Provide the [x, y] coordinate of the cell's center where the given text is located.  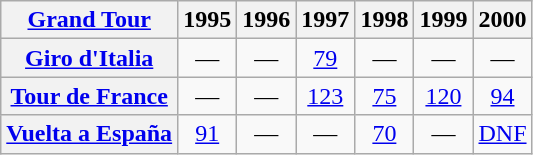
DNF [502, 134]
Vuelta a España [90, 134]
1995 [208, 20]
Tour de France [90, 96]
2000 [502, 20]
Grand Tour [90, 20]
79 [326, 58]
1996 [266, 20]
75 [384, 96]
91 [208, 134]
123 [326, 96]
70 [384, 134]
120 [444, 96]
94 [502, 96]
1999 [444, 20]
1997 [326, 20]
Giro d'Italia [90, 58]
1998 [384, 20]
